Determine the [X, Y] coordinate at the center of the cell enclosing the given text.  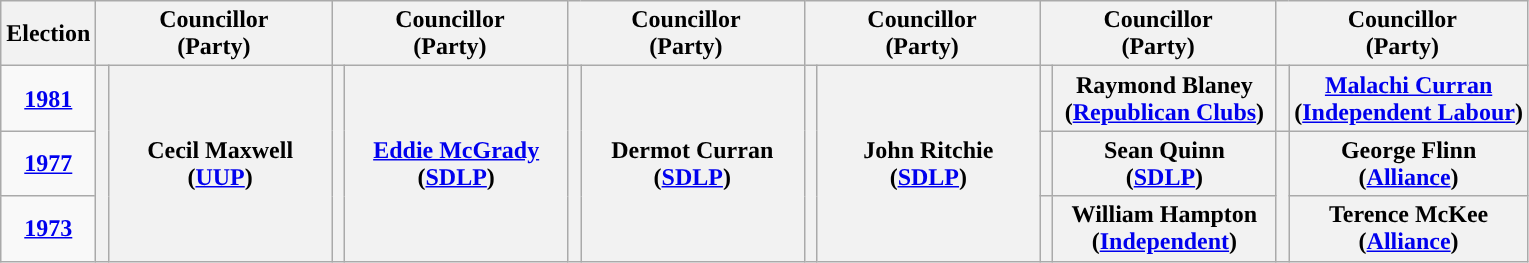
George Flinn (Alliance) [1409, 164]
Election [48, 34]
1977 [48, 164]
Eddie McGrady (SDLP) [456, 164]
Malachi Curran (Independent Labour) [1409, 98]
Sean Quinn (SDLP) [1165, 164]
1981 [48, 98]
Raymond Blaney (Republican Clubs) [1165, 98]
John Ritchie (SDLP) [929, 164]
Terence McKee (Alliance) [1409, 228]
William Hampton (Independent) [1165, 228]
Dermot Curran (SDLP) [692, 164]
1973 [48, 228]
Cecil Maxwell (UUP) [220, 164]
